From the cell containing the given text, extract its center point as [X, Y] coordinate. 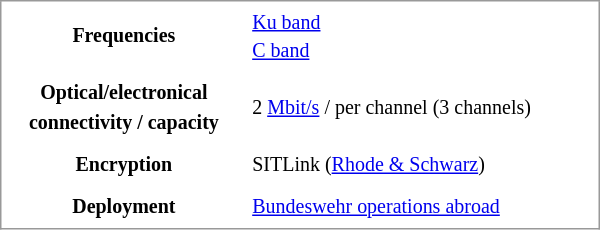
SITLink (Rhode & Schwarz) [422, 166]
Bundeswehr operations abroad [422, 208]
2 Mbit/s / per channel (3 channels) [422, 109]
Optical/electronicalconnectivity / capacity [124, 109]
Frequencies [124, 37]
Deployment [124, 208]
Ku bandC band [422, 37]
Encryption [124, 166]
